Search for the cell housing the specified text and yield its [X, Y] center coordinate. 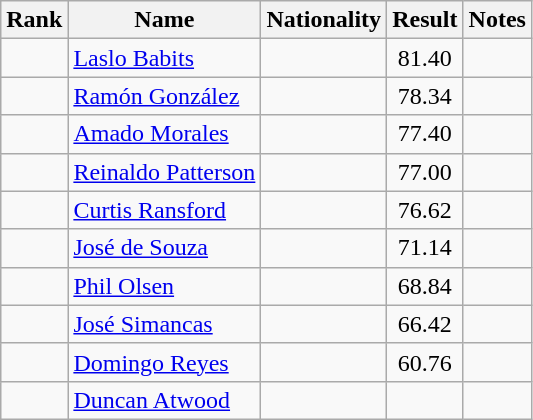
66.42 [425, 324]
77.40 [425, 134]
68.84 [425, 286]
Curtis Ransford [164, 210]
Notes [497, 20]
José de Souza [164, 248]
78.34 [425, 96]
77.00 [425, 172]
Reinaldo Patterson [164, 172]
Laslo Babits [164, 58]
Result [425, 20]
Domingo Reyes [164, 362]
81.40 [425, 58]
60.76 [425, 362]
Ramón González [164, 96]
Rank [34, 20]
71.14 [425, 248]
Phil Olsen [164, 286]
Duncan Atwood [164, 400]
José Simancas [164, 324]
76.62 [425, 210]
Nationality [324, 20]
Name [164, 20]
Amado Morales [164, 134]
